For the text-containing cell, return its midpoint in (x, y) coordinate format. 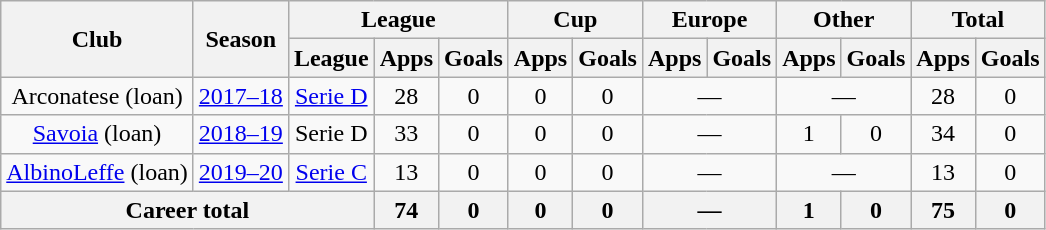
2018–19 (240, 134)
75 (943, 210)
Club (98, 39)
Total (978, 20)
Other (844, 20)
74 (406, 210)
Season (240, 39)
Europe (709, 20)
2019–20 (240, 172)
Serie C (331, 172)
AlbinoLeffe (loan) (98, 172)
Savoia (loan) (98, 134)
34 (943, 134)
Career total (188, 210)
Arconatese (loan) (98, 96)
2017–18 (240, 96)
33 (406, 134)
Cup (575, 20)
